Extract the [x, y] coordinate from the center of the cell holding the provided text.  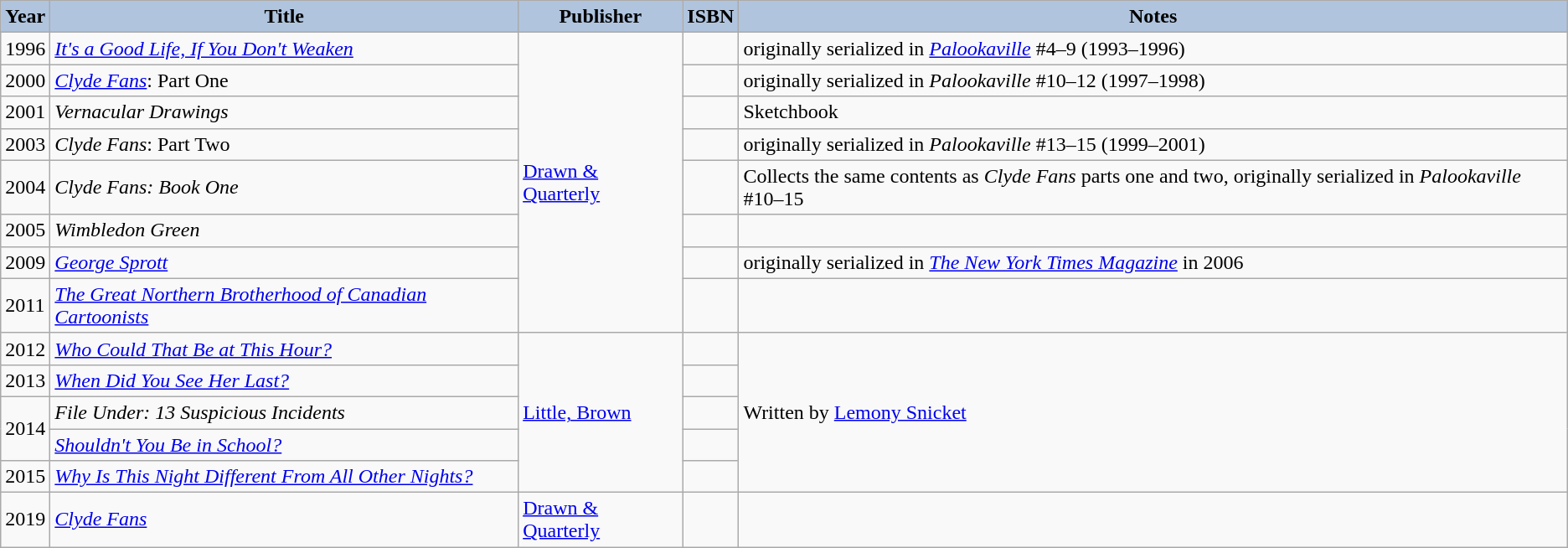
Notes [1153, 17]
Sketchbook [1153, 112]
2014 [25, 428]
When Did You See Her Last? [285, 380]
George Sprott [285, 262]
1996 [25, 49]
2019 [25, 520]
2001 [25, 112]
2004 [25, 188]
Clyde Fans: Part Two [285, 144]
originally serialized in Palookaville #10–12 (1997–1998) [1153, 80]
ISBN [710, 17]
Clyde Fans [285, 520]
2015 [25, 477]
Publisher [601, 17]
Who Could That Be at This Hour? [285, 349]
originally serialized in Palookaville #13–15 (1999–2001) [1153, 144]
It's a Good Life, If You Don't Weaken [285, 49]
Written by Lemony Snicket [1153, 412]
Little, Brown [601, 412]
2011 [25, 305]
Year [25, 17]
2013 [25, 380]
Wimbledon Green [285, 230]
Title [285, 17]
Collects the same contents as Clyde Fans parts one and two, originally serialized in Palookaville #10–15 [1153, 188]
The Great Northern Brotherhood of Canadian Cartoonists [285, 305]
Vernacular Drawings [285, 112]
2005 [25, 230]
Clyde Fans: Part One [285, 80]
2012 [25, 349]
Clyde Fans: Book One [285, 188]
File Under: 13 Suspicious Incidents [285, 412]
originally serialized in The New York Times Magazine in 2006 [1153, 262]
originally serialized in Palookaville #4–9 (1993–1996) [1153, 49]
2000 [25, 80]
2003 [25, 144]
Shouldn't You Be in School? [285, 445]
Why Is This Night Different From All Other Nights? [285, 477]
2009 [25, 262]
